Provide the (X, Y) coordinate of the cell's center where the given text is located.  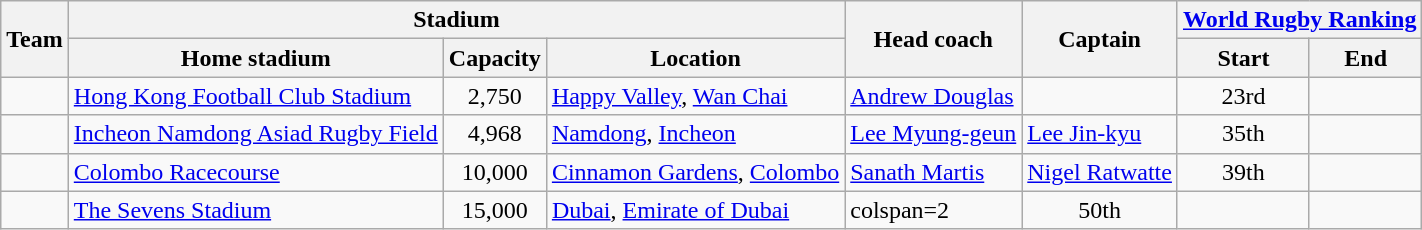
Lee Jin-kyu (1100, 134)
Head coach (934, 39)
35th (1243, 134)
Sanath Martis (934, 172)
Colombo Racecourse (256, 172)
Hong Kong Football Club Stadium (256, 96)
Incheon Namdong Asiad Rugby Field (256, 134)
50th (1100, 210)
Captain (1100, 39)
Namdong, Incheon (695, 134)
39th (1243, 172)
Home stadium (256, 58)
The Sevens Stadium (256, 210)
colspan=2 (934, 210)
4,968 (494, 134)
Nigel Ratwatte (1100, 172)
World Rugby Ranking (1299, 20)
Happy Valley, Wan Chai (695, 96)
Start (1243, 58)
Andrew Douglas (934, 96)
Lee Myung-geun (934, 134)
23rd (1243, 96)
Dubai, Emirate of Dubai (695, 210)
15,000 (494, 210)
Cinnamon Gardens, Colombo (695, 172)
Location (695, 58)
Team (35, 39)
2,750 (494, 96)
End (1366, 58)
Capacity (494, 58)
Stadium (456, 20)
10,000 (494, 172)
